Identify which cell holds the provided text, then report its [X, Y] central coordinate. 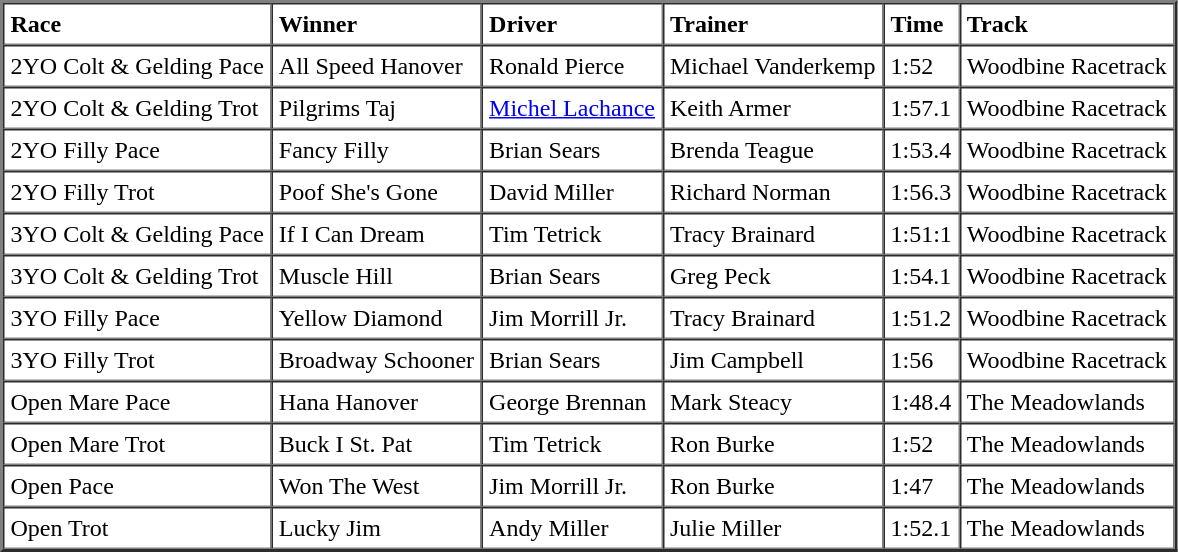
Race [137, 24]
Greg Peck [773, 276]
Open Mare Pace [137, 402]
2YO Filly Pace [137, 150]
1:52.1 [921, 528]
2YO Filly Trot [137, 192]
Won The West [376, 486]
All Speed Hanover [376, 66]
Open Mare Trot [137, 444]
Michael Vanderkemp [773, 66]
1:47 [921, 486]
Fancy Filly [376, 150]
1:53.4 [921, 150]
Winner [376, 24]
3YO Colt & Gelding Trot [137, 276]
2YO Colt & Gelding Trot [137, 108]
Pilgrims Taj [376, 108]
3YO Filly Trot [137, 360]
Julie Miller [773, 528]
1:57.1 [921, 108]
Broadway Schooner [376, 360]
1:48.4 [921, 402]
1:56.3 [921, 192]
Yellow Diamond [376, 318]
1:51:1 [921, 234]
Brenda Teague [773, 150]
1:54.1 [921, 276]
Trainer [773, 24]
Keith Armer [773, 108]
3YO Filly Pace [137, 318]
David Miller [572, 192]
Lucky Jim [376, 528]
Richard Norman [773, 192]
Buck I St. Pat [376, 444]
Poof She's Gone [376, 192]
Ronald Pierce [572, 66]
Driver [572, 24]
Mark Steacy [773, 402]
Andy Miller [572, 528]
Jim Campbell [773, 360]
If I Can Dream [376, 234]
2YO Colt & Gelding Pace [137, 66]
1:51.2 [921, 318]
1:56 [921, 360]
Muscle Hill [376, 276]
Open Pace [137, 486]
Time [921, 24]
Open Trot [137, 528]
3YO Colt & Gelding Pace [137, 234]
Michel Lachance [572, 108]
George Brennan [572, 402]
Hana Hanover [376, 402]
Track [1066, 24]
